Extract the [x, y] coordinate from the center of the cell holding the provided text.  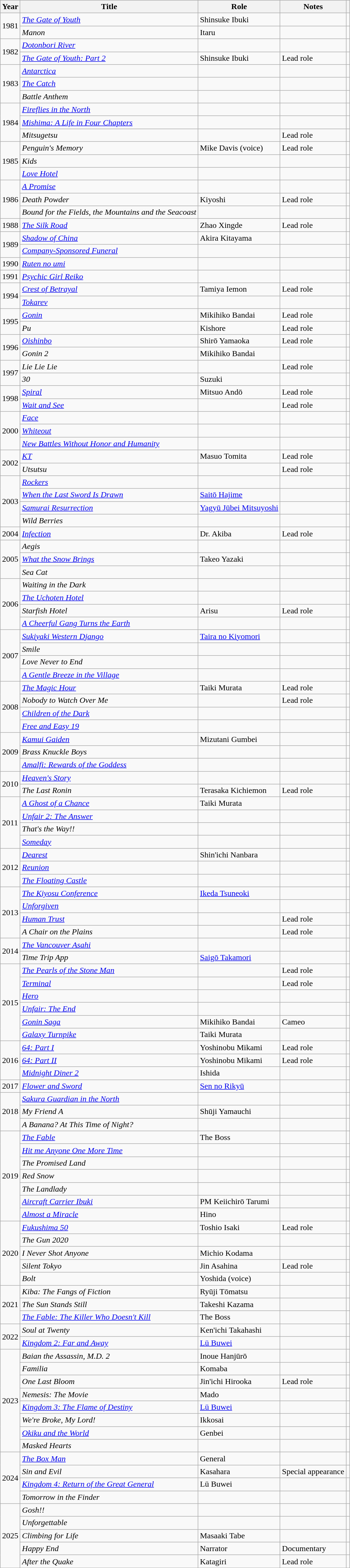
The Kiyosu Conference [109, 893]
Lie Lie Lie [109, 366]
Mishima: A Life in Four Chapters [109, 122]
The Floating Castle [109, 880]
Climbing for Life [109, 1536]
Pu [109, 328]
1997 [10, 373]
Saigō Takamori [239, 957]
2005 [10, 559]
Crest of Betrayal [109, 289]
Oishinbo [109, 341]
Waiting in the Dark [109, 585]
Free and Easy 19 [109, 726]
2019 [10, 1176]
The Box Man [109, 1459]
The Last Ronin [109, 791]
Spiral [109, 392]
Kishore [239, 328]
2010 [10, 784]
KT [109, 456]
Akira Kitayama [239, 238]
2000 [10, 431]
1981 [10, 26]
I Never Shot Anyone [109, 1253]
Mizutani Gumbei [239, 739]
2024 [10, 1478]
Special appearance [313, 1471]
Dearest [109, 855]
One Last Bloom [109, 1381]
2016 [10, 1060]
The Vancouver Asahi [109, 945]
Shin'ichi Nanbara [239, 855]
Almost a Miracle [109, 1215]
The Uchoten Hotel [109, 598]
Human Trust [109, 919]
2018 [10, 1112]
2011 [10, 823]
Komaba [239, 1368]
Masked Hearts [109, 1446]
Ryūji Tōmatsu [239, 1292]
Love Never to End [109, 662]
Silent Tokyo [109, 1266]
Red Snow [109, 1176]
Nobody to Watch Over Me [109, 700]
Manon [109, 32]
Someday [109, 842]
Okiku and the World [109, 1433]
Amalfi: Rewards of the Goddess [109, 765]
2020 [10, 1253]
Dr. Akiba [239, 533]
2009 [10, 752]
Rockers [109, 482]
Unfair 2: The Answer [109, 816]
Brass Knuckle Boys [109, 752]
2013 [10, 912]
Toshio Isaki [239, 1227]
Hit me Anyone One More Time [109, 1150]
1996 [10, 347]
Takeshi Kazama [239, 1304]
Unfair: The End [109, 1009]
Ruten no umi [109, 264]
Inoue Hanjūrō [239, 1356]
Bound for the Fields, the Mountains and the Seacoast [109, 212]
Takeo Yazaki [239, 559]
Kiyoshi [239, 200]
Wild Berries [109, 521]
Face [109, 418]
2022 [10, 1336]
Hero [109, 996]
After the Quake [109, 1561]
30 [109, 379]
Year [10, 7]
Sea Cat [109, 572]
Kasahara [239, 1471]
Mike Davis (voice) [239, 148]
Mitsuo Andō [239, 392]
The Fable: The Killer Who Doesn't Kill [109, 1317]
2015 [10, 1002]
2006 [10, 604]
2014 [10, 951]
Gonin Saga [109, 1022]
64: Part I [109, 1047]
2012 [10, 868]
1986 [10, 200]
Katagiri [239, 1561]
Kingdom 4: Return of the Great General [109, 1484]
Hino [239, 1215]
Death Powder [109, 200]
Antarctica [109, 71]
Saitō Hajime [239, 495]
Smile [109, 649]
We're Broke, My Lord! [109, 1420]
Kiba: The Fangs of Fiction [109, 1292]
Wait and See [109, 405]
Reunion [109, 868]
1982 [10, 52]
Title [109, 7]
The Catch [109, 84]
1988 [10, 225]
A Banana? At This Time of Night? [109, 1124]
Masuo Tomita [239, 456]
That's the Way!! [109, 829]
Gosh!! [109, 1510]
2002 [10, 463]
The Silk Road [109, 225]
The Magic Hour [109, 688]
Utsutsu [109, 469]
Role [239, 7]
Samurai Resurrection [109, 508]
Yoshida (voice) [239, 1279]
2025 [10, 1536]
Infection [109, 533]
Narrator [239, 1548]
1994 [10, 296]
Itaru [239, 32]
The Gate of Youth: Part 2 [109, 58]
Tamiya Iemon [239, 289]
Zhao Xingde [239, 225]
Mitsugetsu [109, 135]
Fireflies in the North [109, 109]
A Chair on the Plains [109, 932]
2004 [10, 533]
The Sun Stands Still [109, 1304]
Nemesis: The Movie [109, 1394]
Mado [239, 1394]
Ishida [239, 1073]
Ikeda Tsuneoki [239, 893]
Midnight Diner 2 [109, 1073]
Shūji Yamauchi [239, 1112]
Love Hotel [109, 174]
Gonin [109, 315]
1995 [10, 321]
Terminal [109, 983]
Company-Sponsored Funeral [109, 251]
Gonin 2 [109, 353]
2021 [10, 1304]
2023 [10, 1401]
Jin'ichi Hirooka [239, 1381]
Fukushima 50 [109, 1227]
Shadow of China [109, 238]
Time Trip App [109, 957]
1991 [10, 276]
A Promise [109, 187]
2008 [10, 707]
The Landlady [109, 1189]
A Ghost of a Chance [109, 803]
Tokarev [109, 302]
Kids [109, 161]
PM Keiichirō Tarumi [239, 1202]
64: Part II [109, 1060]
Kingdom 3: The Flame of Destiny [109, 1407]
Aircraft Carrier Ibuki [109, 1202]
What the Snow Brings [109, 559]
The Promised Land [109, 1163]
The Pearls of the Stone Man [109, 970]
Tomorrow in the Finder [109, 1497]
1990 [10, 264]
Terasaka Kichiemon [239, 791]
Soul at Twenty [109, 1330]
Dotonbori River [109, 45]
Masaaki Tabe [239, 1536]
Battle Anthem [109, 97]
New Battles Without Honor and Humanity [109, 444]
Sukiyaki Western Django [109, 636]
1983 [10, 84]
Starfish Hotel [109, 611]
Ken'ichi Takahashi [239, 1330]
Sakura Guardian in the North [109, 1099]
Aegis [109, 546]
1998 [10, 399]
Jin Asahina [239, 1266]
Galaxy Turnpike [109, 1035]
A Gentle Breeze in the Village [109, 675]
Michio Kodama [239, 1253]
Psychic Girl Reiko [109, 276]
Bolt [109, 1279]
1989 [10, 244]
2003 [10, 501]
When the Last Sword Is Drawn [109, 495]
Yagyū Jūbei Mitsuyoshi [239, 508]
Sen no Rikyū [239, 1086]
Notes [313, 7]
Unforgettable [109, 1523]
1984 [10, 122]
Baian the Assassin, M.D. 2 [109, 1356]
Sin and Evil [109, 1471]
Whiteout [109, 431]
The Gun 2020 [109, 1240]
A Cheerful Gang Turns the Earth [109, 623]
Shirō Yamaoka [239, 341]
Suzuki [239, 379]
Taira no Kiyomori [239, 636]
2017 [10, 1086]
Arisu [239, 611]
Unforgiven [109, 906]
Flower and Sword [109, 1086]
Familia [109, 1368]
Genbei [239, 1433]
The Gate of Youth [109, 20]
Heaven's Story [109, 777]
Cameo [313, 1022]
Kingdom 2: Far and Away [109, 1343]
2007 [10, 656]
General [239, 1459]
Penguin's Memory [109, 148]
Children of the Dark [109, 713]
Happy End [109, 1548]
Ikkosai [239, 1420]
Kamui Gaiden [109, 739]
The Fable [109, 1137]
Documentary [313, 1548]
1985 [10, 161]
My Friend A [109, 1112]
